Identify which cell holds the provided text, then report its [X, Y] central coordinate. 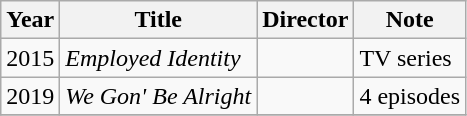
We Gon' Be Alright [158, 96]
Employed Identity [158, 58]
4 episodes [410, 96]
2015 [30, 58]
Title [158, 20]
TV series [410, 58]
Note [410, 20]
Director [306, 20]
Year [30, 20]
2019 [30, 96]
